Scan for the cell matching the given text and deliver its [X, Y] coordinate at center. 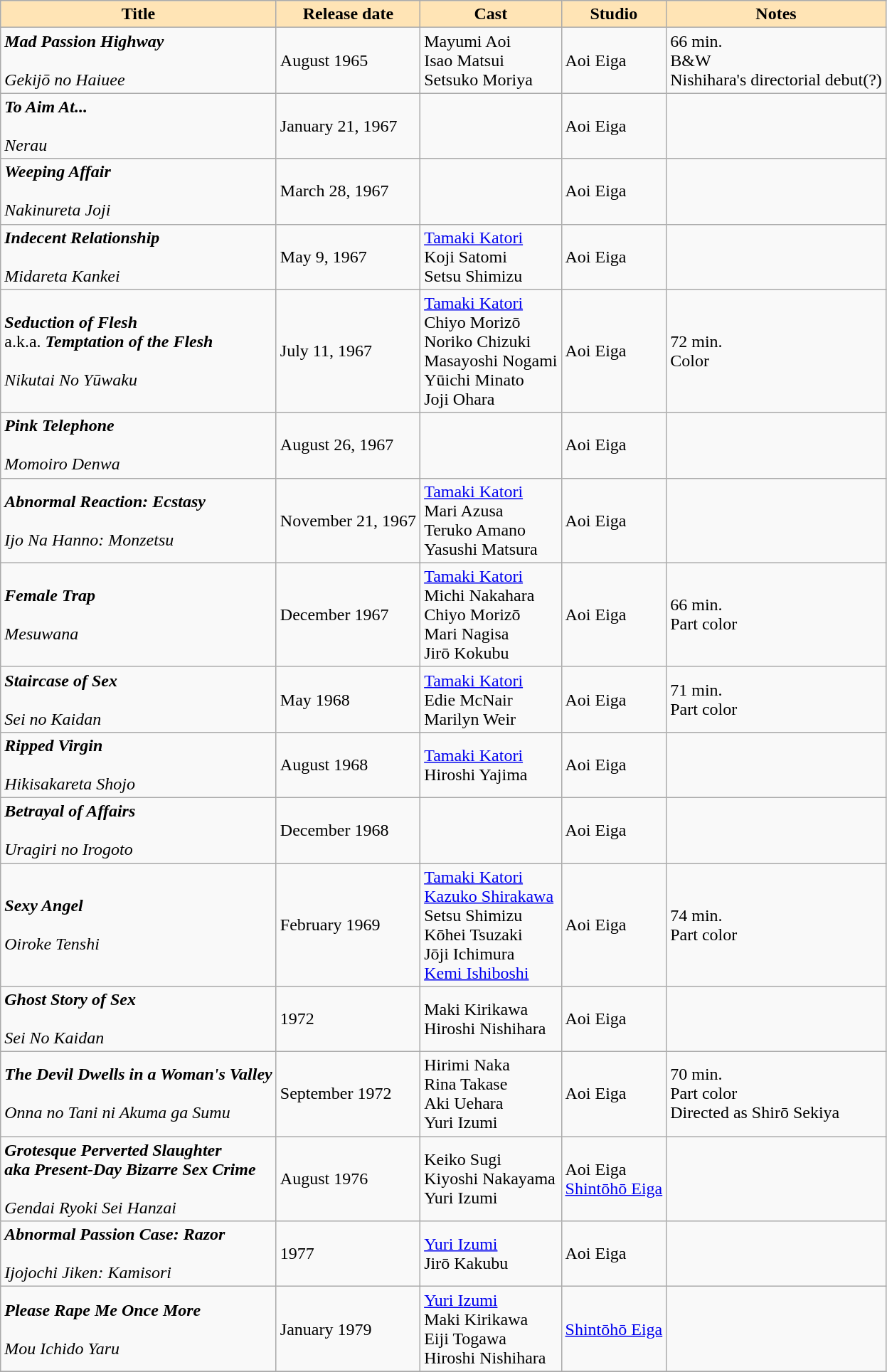
Abnormal Reaction: EcstasyIjo Na Hanno: Monzetsu [139, 521]
74 min.Part color [777, 925]
Studio [614, 14]
Indecent RelationshipMidareta Kankei [139, 257]
Staircase of SexSei no Kaidan [139, 699]
Aoi EigaShintōhō Eiga [614, 1179]
Cast [491, 14]
December 1968 [348, 830]
Please Rape Me Once MoreMou Ichido Yaru [139, 1329]
Maki KirikawaHiroshi Nishihara [491, 1019]
Grotesque Perverted Slaughter aka Present-Day Bizarre Sex CrimeGendai Ryoki Sei Hanzai [139, 1179]
Abnormal Passion Case: RazorIjojochi Jiken: Kamisori [139, 1254]
70 min.Part colorDirected as Shirō Sekiya [777, 1094]
Hirimi NakaRina TakaseAki UeharaYuri Izumi [491, 1094]
Yuri IzumiJirō Kakubu [491, 1254]
Release date [348, 14]
March 28, 1967 [348, 191]
November 21, 1967 [348, 521]
Notes [777, 14]
Title [139, 14]
Seduction of Flesha.k.a. Temptation of the FleshNikutai No Yūwaku [139, 351]
72 min.Color [777, 351]
66 min.B&WNishihara's directorial debut(?) [777, 60]
66 min.Part color [777, 615]
1977 [348, 1254]
Yuri IzumiMaki KirikawaEiji TogawaHiroshi Nishihara [491, 1329]
Sexy AngelOiroke Tenshi [139, 925]
January 21, 1967 [348, 126]
Tamaki KatoriMichi NakaharaChiyo MorizōMari NagisaJirō Kokubu [491, 615]
Tamaki KatoriMari AzusaTeruko AmanoYasushi Matsura [491, 521]
To Aim At...Nerau [139, 126]
Tamaki KatoriChiyo MorizōNoriko ChizukiMasayoshi NogamiYūichi MinatoJoji Ohara [491, 351]
Tamaki KatoriKazuko ShirakawaSetsu ShimizuKōhei TsuzakiJōji IchimuraKemi Ishiboshi [491, 925]
December 1967 [348, 615]
August 1968 [348, 765]
May 1968 [348, 699]
Ripped VirginHikisakareta Shojo [139, 765]
71 min.Part color [777, 699]
Female TrapMesuwana [139, 615]
Betrayal of AffairsUragiri no Irogoto [139, 830]
August 26, 1967 [348, 445]
Tamaki KatoriEdie McNairMarilyn Weir [491, 699]
July 11, 1967 [348, 351]
Pink TelephoneMomoiro Denwa [139, 445]
January 1979 [348, 1329]
Mad Passion HighwayGekijō no Haiuee [139, 60]
Weeping AffairNakinureta Joji [139, 191]
Tamaki KatoriHiroshi Yajima [491, 765]
Mayumi AoiIsao MatsuiSetsuko Moriya [491, 60]
Shintōhō Eiga [614, 1329]
August 1976 [348, 1179]
February 1969 [348, 925]
Keiko SugiKiyoshi NakayamaYuri Izumi [491, 1179]
The Devil Dwells in a Woman's ValleyOnna no Tani ni Akuma ga Sumu [139, 1094]
September 1972 [348, 1094]
Ghost Story of SexSei No Kaidan [139, 1019]
May 9, 1967 [348, 257]
1972 [348, 1019]
Tamaki KatoriKoji SatomiSetsu Shimizu [491, 257]
August 1965 [348, 60]
